Detect which cell encompasses the target text, then output its (X, Y) center coordinate. 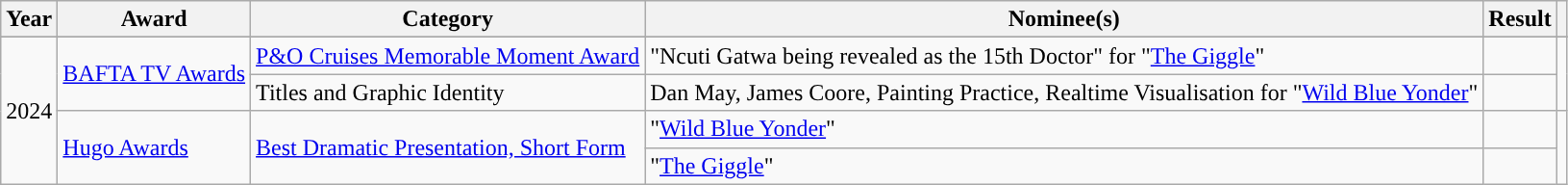
2024 (29, 111)
Hugo Awards (154, 147)
Best Dramatic Presentation, Short Form (448, 147)
P&O Cruises Memorable Moment Award (448, 56)
Category (448, 19)
Dan May, James Coore, Painting Practice, Realtime Visualisation for "Wild Blue Yonder" (1064, 92)
"Ncuti Gatwa being revealed as the 15th Doctor" for "The Giggle" (1064, 56)
Year (29, 19)
Result (1520, 19)
BAFTA TV Awards (154, 74)
Nominee(s) (1064, 19)
"Wild Blue Yonder" (1064, 129)
"The Giggle" (1064, 166)
Award (154, 19)
Titles and Graphic Identity (448, 92)
